Find where the given text appears and provide that cell's center as (x, y) coordinate. 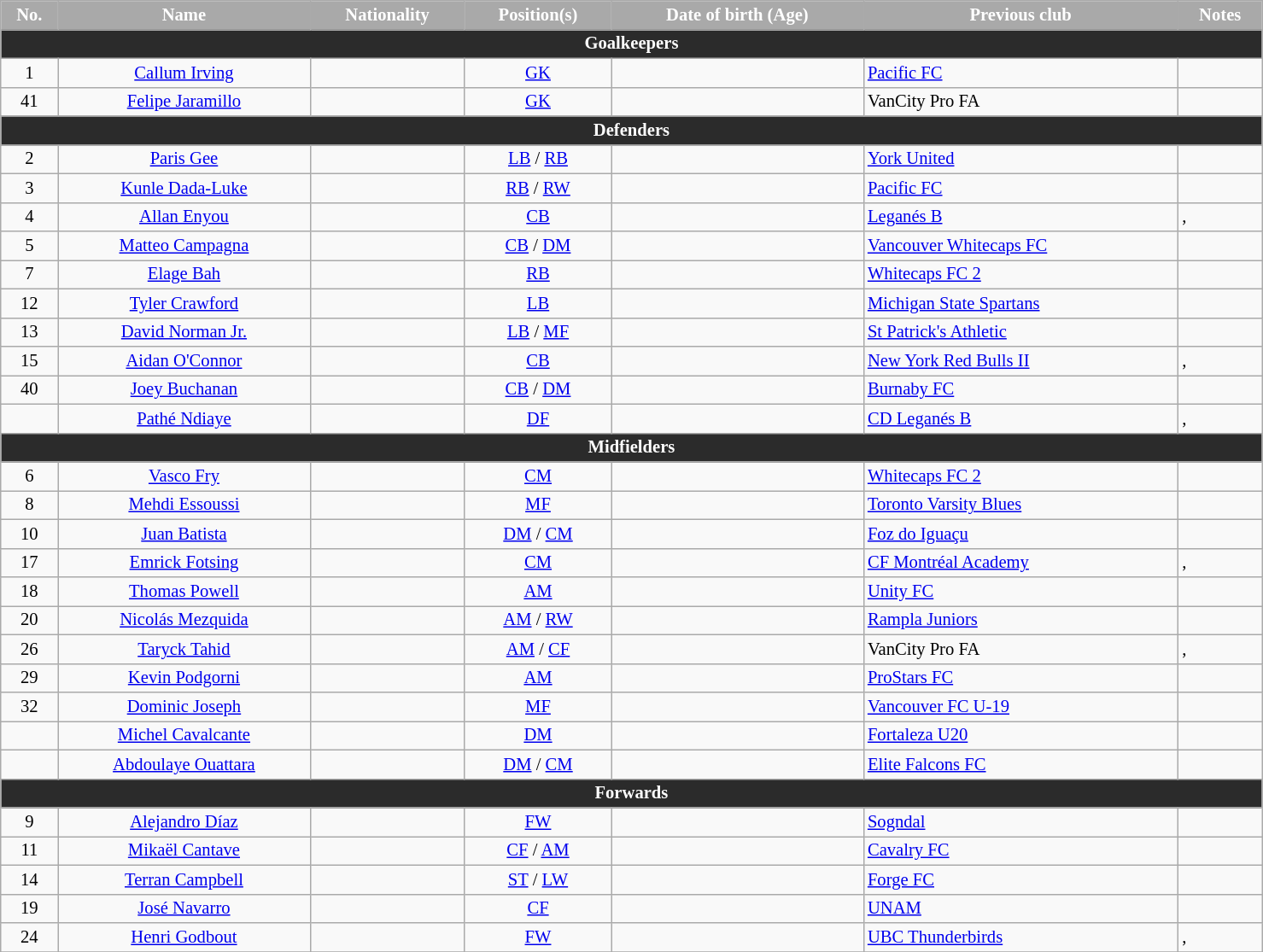
9 (29, 822)
Mikaël Cantave (184, 850)
Fortaleza U20 (1020, 735)
14 (29, 879)
David Norman Jr. (184, 332)
Dominic Joseph (184, 706)
Abdoulaye Ouattara (184, 764)
Unity FC (1020, 592)
Terran Campbell (184, 879)
CF (538, 908)
CD Leganés B (1020, 418)
Allan Enyou (184, 217)
CF / AM (538, 850)
26 (29, 649)
32 (29, 706)
29 (29, 678)
7 (29, 274)
Previous club (1020, 15)
Joey Buchanan (184, 389)
New York Red Bulls II (1020, 361)
RB (538, 274)
Toronto Varsity Blues (1020, 505)
Paris Gee (184, 159)
19 (29, 908)
CF Montréal Academy (1020, 563)
40 (29, 389)
José Navarro (184, 908)
DF (538, 418)
LB (538, 303)
5 (29, 245)
Mehdi Essoussi (184, 505)
York United (1020, 159)
41 (29, 102)
Goalkeepers (632, 44)
Elage Bah (184, 274)
Juan Batista (184, 534)
AM / RW (538, 620)
Foz do Iguaçu (1020, 534)
Position(s) (538, 15)
UNAM (1020, 908)
Michigan State Spartans (1020, 303)
13 (29, 332)
Midfielders (632, 447)
AM / CF (538, 649)
RB / RW (538, 188)
1 (29, 73)
Michel Cavalcante (184, 735)
St Patrick's Athletic (1020, 332)
Elite Falcons FC (1020, 764)
Nicolás Mezquida (184, 620)
Matteo Campagna (184, 245)
Kevin Podgorni (184, 678)
ST / LW (538, 879)
8 (29, 505)
Vancouver FC U-19 (1020, 706)
Alejandro Díaz (184, 822)
Taryck Tahid (184, 649)
Henri Godbout (184, 937)
2 (29, 159)
ProStars FC (1020, 678)
Thomas Powell (184, 592)
17 (29, 563)
Date of birth (Age) (738, 15)
15 (29, 361)
Aidan O'Connor (184, 361)
LB / RB (538, 159)
LB / MF (538, 332)
Felipe Jaramillo (184, 102)
Sogndal (1020, 822)
Cavalry FC (1020, 850)
20 (29, 620)
Tyler Crawford (184, 303)
Notes (1219, 15)
11 (29, 850)
Pathé Ndiaye (184, 418)
3 (29, 188)
UBC Thunderbirds (1020, 937)
Emrick Fotsing (184, 563)
DM (538, 735)
Callum Irving (184, 73)
4 (29, 217)
Vancouver Whitecaps FC (1020, 245)
6 (29, 476)
Leganés B (1020, 217)
Burnaby FC (1020, 389)
Forge FC (1020, 879)
Forwards (632, 793)
Kunle Dada-Luke (184, 188)
No. (29, 15)
Nationality (388, 15)
12 (29, 303)
Defenders (632, 131)
Name (184, 15)
10 (29, 534)
24 (29, 937)
Rampla Juniors (1020, 620)
18 (29, 592)
Vasco Fry (184, 476)
